Output the (x, y) coordinate of the center of the cell containing the given text.  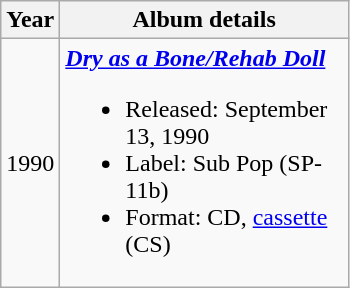
Year (30, 20)
Album details (204, 20)
Dry as a Bone/Rehab DollReleased: September 13, 1990Label: Sub Pop (SP-11b)Format: CD, cassette (CS) (204, 163)
1990 (30, 163)
